Return [X, Y] of the center of cell containing provided text 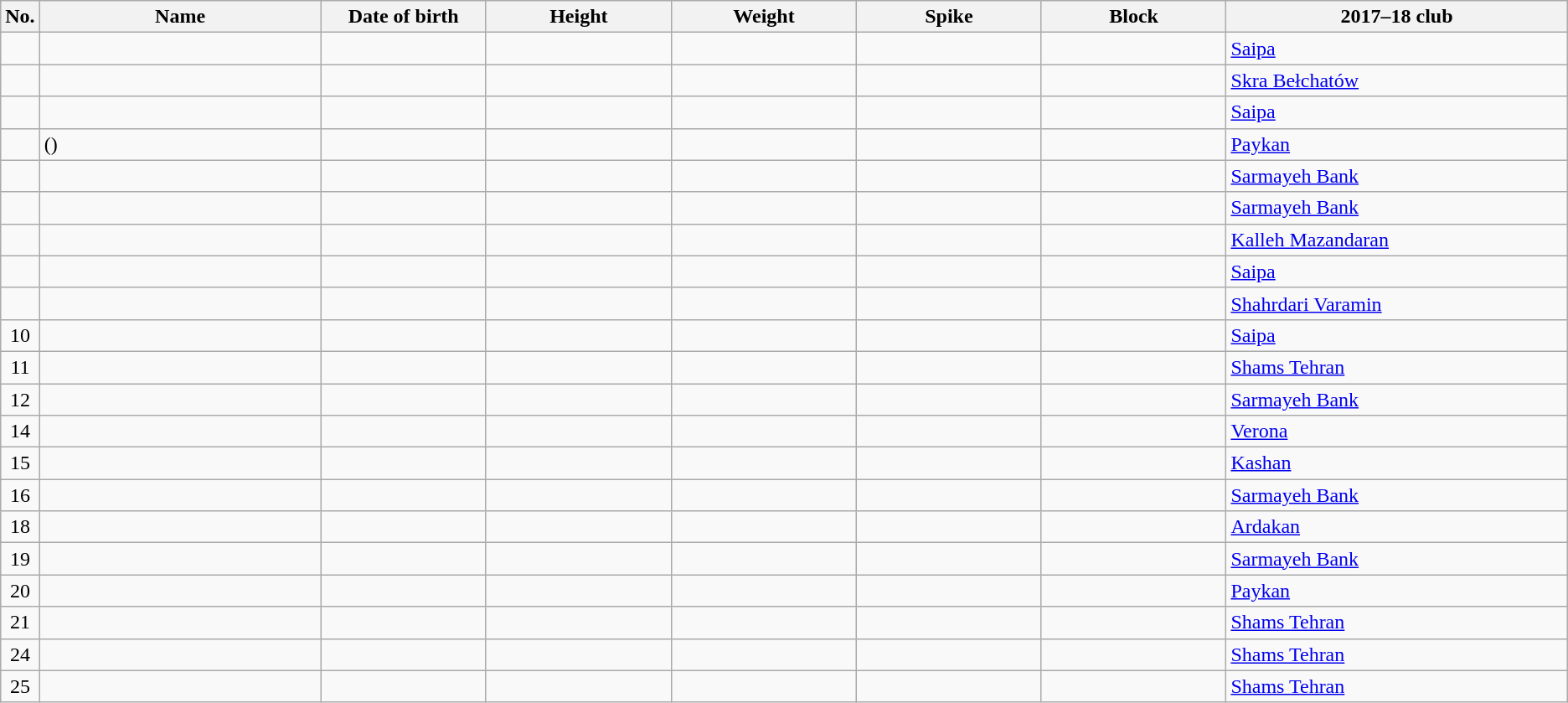
Skra Bełchatów [1397, 80]
Kashan [1397, 463]
Verona [1397, 432]
Ardakan [1397, 527]
15 [20, 463]
19 [20, 559]
No. [20, 17]
Block [1134, 17]
Weight [764, 17]
18 [20, 527]
11 [20, 367]
Spike [950, 17]
16 [20, 495]
Kalleh Mazandaran [1397, 240]
Name [180, 17]
Shahrdari Varamin [1397, 303]
() [180, 144]
2017–18 club [1397, 17]
25 [20, 686]
10 [20, 335]
12 [20, 400]
Date of birth [404, 17]
14 [20, 432]
Height [578, 17]
20 [20, 591]
21 [20, 623]
24 [20, 654]
